Return (X, Y) of the center of cell containing provided text 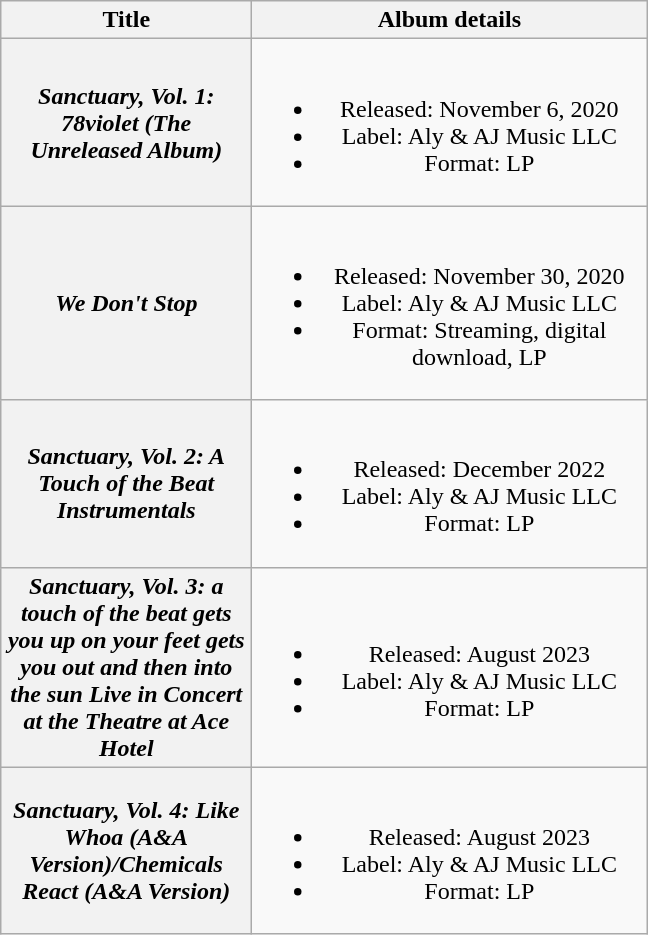
Sanctuary, Vol. 3: a touch of the beat gets you up on your feet gets you out and then into the sun Live in Concert at the Theatre at Ace Hotel (126, 667)
Sanctuary, Vol. 4: Like Whoa (A&A Version)/Chemicals React (A&A Version) (126, 850)
Sanctuary, Vol. 2: A Touch of the Beat Instrumentals (126, 484)
We Don't Stop (126, 303)
Album details (450, 20)
Sanctuary, Vol. 1: 78violet (The Unreleased Album) (126, 122)
Released: November 6, 2020Label: Aly & AJ Music LLCFormat: LP (450, 122)
Title (126, 20)
Released: November 30, 2020Label: Aly & AJ Music LLCFormat: Streaming, digital download, LP (450, 303)
Released: December 2022Label: Aly & AJ Music LLCFormat: LP (450, 484)
